Pinpoint the cell where the given text exists, returning its [X, Y] midpoint coordinate. 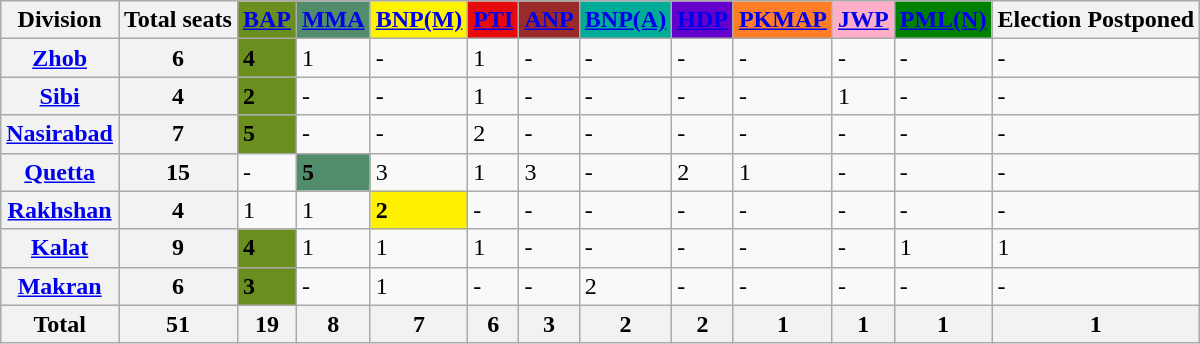
PKMAP [782, 20]
JWP [863, 20]
Makran [60, 286]
Division [60, 20]
BNP(A) [625, 20]
Nasirabad [60, 134]
Kalat [60, 248]
51 [178, 324]
9 [178, 248]
15 [178, 172]
ANP [549, 20]
Rakhshan [60, 210]
PML(N) [943, 20]
BNP(M) [419, 20]
Total seats [178, 20]
BAP [266, 20]
Zhob [60, 58]
Sibi [60, 96]
MMA [333, 20]
8 [333, 324]
19 [266, 324]
Total [60, 324]
Quetta [60, 172]
PTI [494, 20]
Election Postponed [1096, 20]
HDP [703, 20]
